Output the [x, y] coordinate of the center of the cell containing the given text.  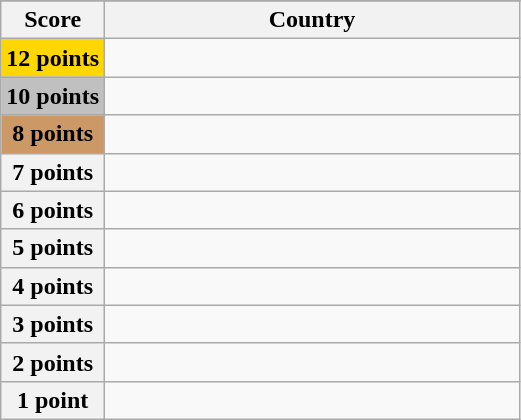
2 points [53, 362]
7 points [53, 172]
Country [312, 20]
4 points [53, 286]
5 points [53, 248]
3 points [53, 324]
Score [53, 20]
6 points [53, 210]
10 points [53, 96]
1 point [53, 400]
8 points [53, 134]
12 points [53, 58]
